Return (x, y) of the center of cell containing provided text 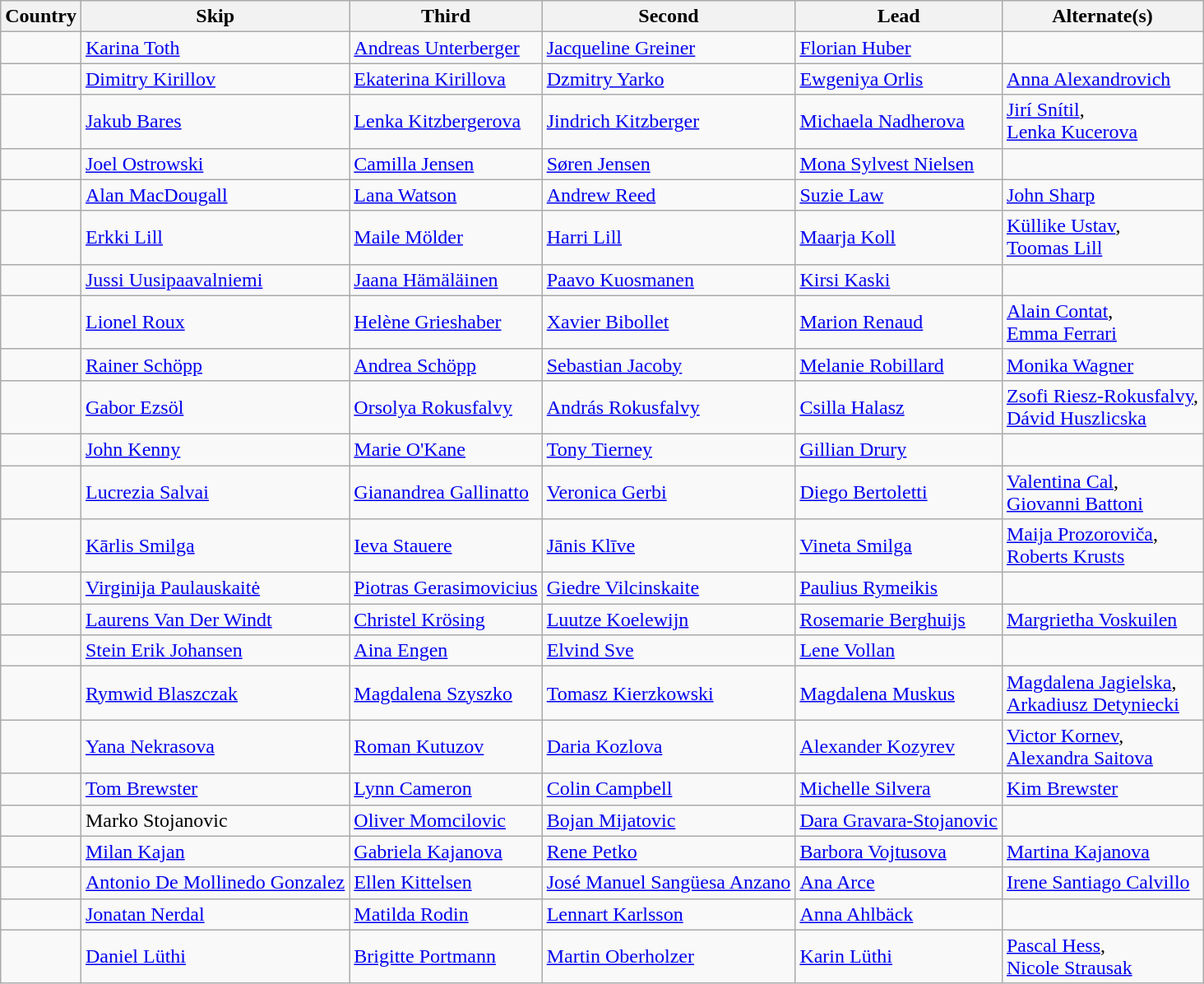
Jānis Klīve (669, 546)
John Kenny (215, 449)
Martina Kajanova (1102, 852)
Lucrezia Salvai (215, 492)
Daniel Lüthi (215, 956)
Marko Stojanovic (215, 820)
Michaela Nadherova (899, 122)
Laurens Van Der Windt (215, 620)
José Manuel Sangüesa Anzano (669, 883)
Alternate(s) (1102, 16)
Kārlis Smilga (215, 546)
Diego Bertoletti (899, 492)
Roman Kutuzov (446, 747)
Colin Campbell (669, 789)
Michelle Silvera (899, 789)
Maija Prozoroviča,Roberts Krusts (1102, 546)
Anna Ahlbäck (899, 914)
Kirsi Kaski (899, 280)
Andrea Schöpp (446, 364)
Maile Mölder (446, 237)
Christel Krösing (446, 620)
Lionel Roux (215, 323)
Csilla Halasz (899, 406)
Barbora Vojtusova (899, 852)
Gabor Ezsöl (215, 406)
Rosemarie Berghuijs (899, 620)
Paavo Kuosmanen (669, 280)
Tony Tierney (669, 449)
Margrietha Voskuilen (1102, 620)
Jussi Uusipaavalniemi (215, 280)
Vineta Smilga (899, 546)
Valentina Cal,Giovanni Battoni (1102, 492)
Lead (899, 16)
András Rokusfalvy (669, 406)
Marion Renaud (899, 323)
Alain Contat,Emma Ferrari (1102, 323)
Victor Kornev,Alexandra Saitova (1102, 747)
Anna Alexandrovich (1102, 79)
Paulius Rymeikis (899, 588)
Tom Brewster (215, 789)
Luutze Koelewijn (669, 620)
Pascal Hess,Nicole Strausak (1102, 956)
Andrew Reed (669, 195)
Ewgeniya Orlis (899, 79)
Søren Jensen (669, 164)
Country (41, 16)
Jaana Hämäläinen (446, 280)
Martin Oberholzer (669, 956)
Jonatan Nerdal (215, 914)
Helène Grieshaber (446, 323)
Jindrich Kitzberger (669, 122)
Daria Kozlova (669, 747)
Stein Erik Johansen (215, 651)
Melanie Robillard (899, 364)
Third (446, 16)
Florian Huber (899, 48)
Jacqueline Greiner (669, 48)
Dara Gravara-Stojanovic (899, 820)
Magdalena Jagielska,Arkadiusz Detyniecki (1102, 693)
Ellen Kittelsen (446, 883)
Gillian Drury (899, 449)
Magdalena Muskus (899, 693)
John Sharp (1102, 195)
Lene Vollan (899, 651)
Orsolya Rokusfalvy (446, 406)
Skip (215, 16)
Rainer Schöpp (215, 364)
Lana Watson (446, 195)
Giedre Vilcinskaite (669, 588)
Matilda Rodin (446, 914)
Bojan Mijatovic (669, 820)
Mona Sylvest Nielsen (899, 164)
Alan MacDougall (215, 195)
Virginija Paulauskaitė (215, 588)
Erkki Lill (215, 237)
Maarja Koll (899, 237)
Aina Engen (446, 651)
Alexander Kozyrev (899, 747)
Küllike Ustav,Toomas Lill (1102, 237)
Camilla Jensen (446, 164)
Xavier Bibollet (669, 323)
Magdalena Szyszko (446, 693)
Jirí Snítil,Lenka Kucerova (1102, 122)
Lennart Karlsson (669, 914)
Antonio De Mollinedo Gonzalez (215, 883)
Rene Petko (669, 852)
Brigitte Portmann (446, 956)
Veronica Gerbi (669, 492)
Irene Santiago Calvillo (1102, 883)
Milan Kajan (215, 852)
Oliver Momcilovic (446, 820)
Ekaterina Kirillova (446, 79)
Jakub Bares (215, 122)
Yana Nekrasova (215, 747)
Marie O'Kane (446, 449)
Sebastian Jacoby (669, 364)
Karin Lüthi (899, 956)
Second (669, 16)
Monika Wagner (1102, 364)
Andreas Unterberger (446, 48)
Kim Brewster (1102, 789)
Dimitry Kirillov (215, 79)
Zsofi Riesz-Rokusfalvy,Dávid Huszlicska (1102, 406)
Gabriela Kajanova (446, 852)
Harri Lill (669, 237)
Ana Arce (899, 883)
Piotras Gerasimovicius (446, 588)
Tomasz Kierzkowski (669, 693)
Lynn Cameron (446, 789)
Suzie Law (899, 195)
Karina Toth (215, 48)
Gianandrea Gallinatto (446, 492)
Lenka Kitzbergerova (446, 122)
Ieva Stauere (446, 546)
Joel Ostrowski (215, 164)
Dzmitry Yarko (669, 79)
Elvind Sve (669, 651)
Rymwid Blaszczak (215, 693)
